Return the [X, Y] coordinate for the center point of the cell that contains the specified text.  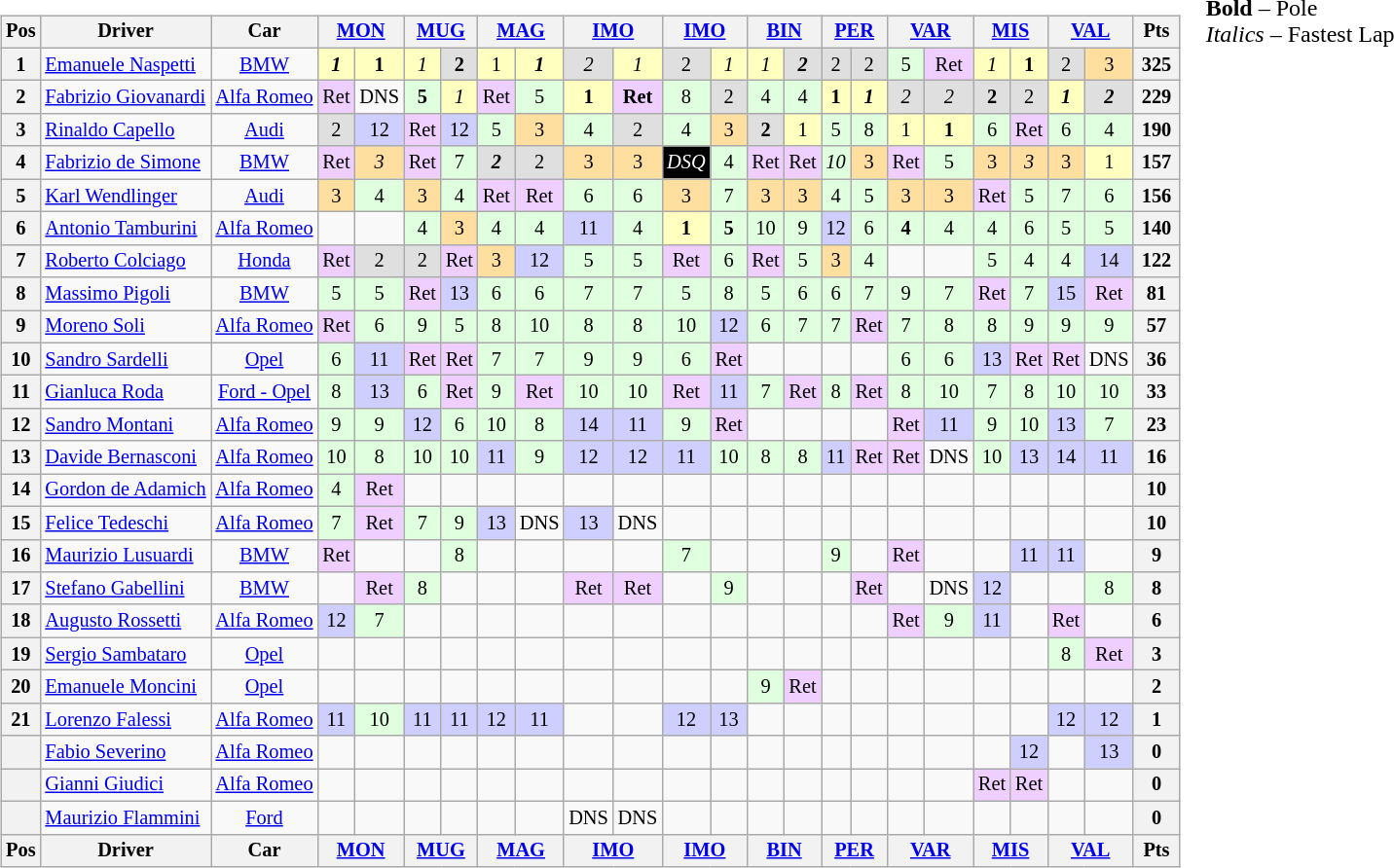
Davide Bernasconi [125, 457]
Augusto Rossetti [125, 621]
Gianni Giudici [125, 785]
325 [1156, 64]
Gianluca Roda [125, 392]
Fabrizio de Simone [125, 163]
Moreno Soli [125, 327]
Fabio Severino [125, 752]
Sandro Sardelli [125, 359]
81 [1156, 294]
229 [1156, 97]
Ford - Opel [265, 392]
190 [1156, 130]
Sergio Sambataro [125, 654]
Emanuele Moncini [125, 687]
Maurizio Lusuardi [125, 556]
21 [20, 719]
122 [1156, 261]
Antonio Tamburini [125, 229]
57 [1156, 327]
Lorenzo Falessi [125, 719]
157 [1156, 163]
Roberto Colciago [125, 261]
DSQ [685, 163]
Massimo Pigoli [125, 294]
23 [1156, 425]
156 [1156, 196]
Maurizio Flammini [125, 817]
18 [20, 621]
Emanuele Naspetti [125, 64]
Rinaldo Capello [125, 130]
Fabrizio Giovanardi [125, 97]
Gordon de Adamich [125, 490]
Karl Wendlinger [125, 196]
Stefano Gabellini [125, 589]
19 [20, 654]
36 [1156, 359]
33 [1156, 392]
Sandro Montani [125, 425]
140 [1156, 229]
17 [20, 589]
Ford [265, 817]
Honda [265, 261]
Felice Tedeschi [125, 523]
20 [20, 687]
